Search for the cell housing the specified text and yield its [x, y] center coordinate. 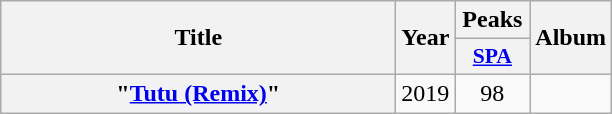
"Tutu (Remix)" [198, 93]
Peaks [492, 20]
2019 [426, 93]
Album [571, 38]
Title [198, 38]
SPA [492, 57]
Year [426, 38]
98 [492, 93]
